Return the [X, Y] coordinate for the center point of the cell that contains the specified text.  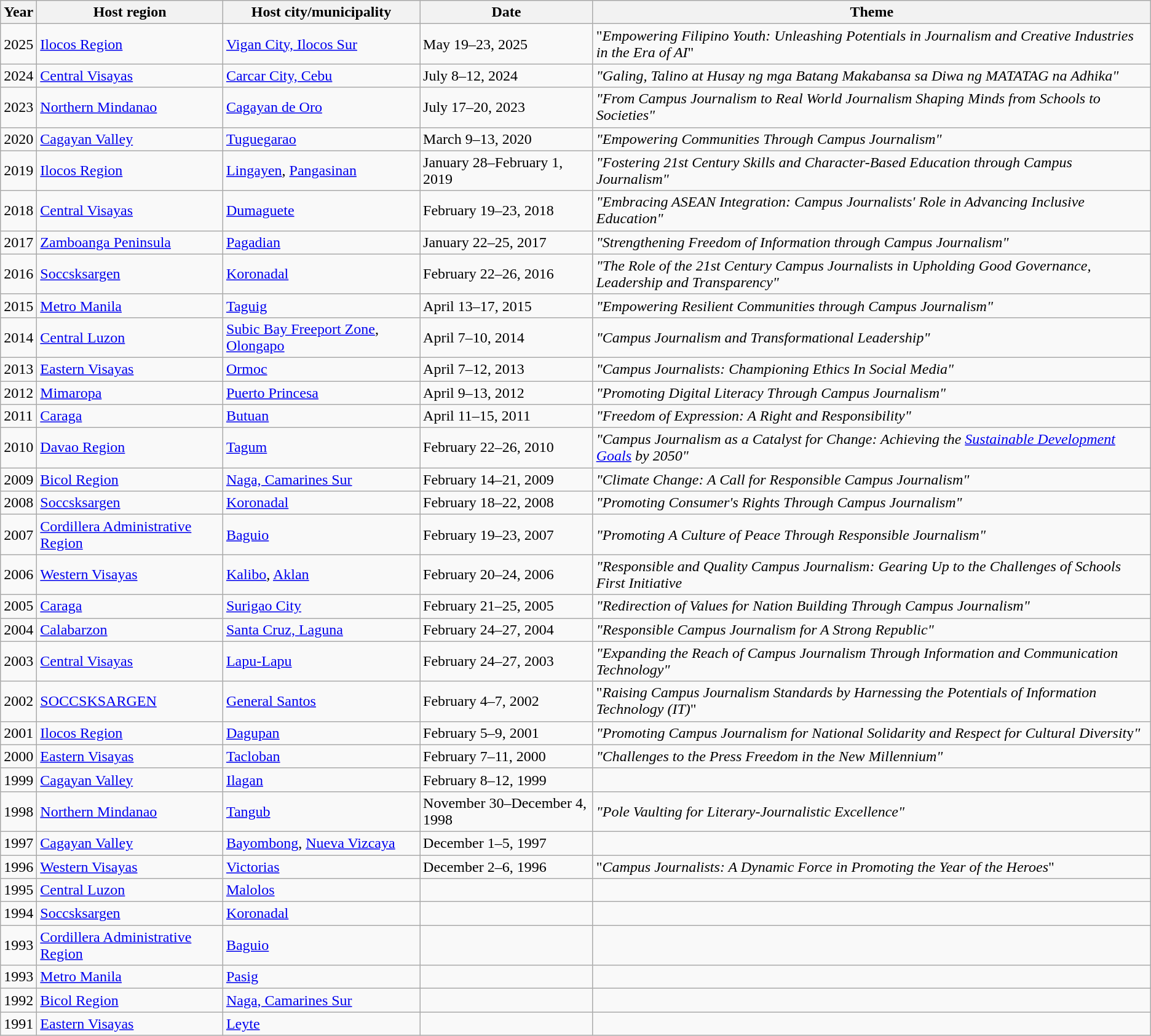
2025 [18, 44]
April 7–12, 2013 [507, 369]
"Empowering Resilient Communities through Campus Journalism" [872, 306]
Lingayen, Pangasinan [321, 171]
February 4–7, 2002 [507, 701]
Pagadian [321, 242]
Lapu-Lapu [321, 662]
"Raising Campus Journalism Standards by Harnessing the Potentials of Information Technology (IT)" [872, 701]
Vigan City, Ilocos Sur [321, 44]
Taguig [321, 306]
2016 [18, 274]
2002 [18, 701]
2000 [18, 756]
"Promoting Digital Literacy Through Campus Journalism" [872, 393]
"Promoting Consumer's Rights Through Campus Journalism" [872, 503]
General Santos [321, 701]
Surigao City [321, 606]
"The Role of the 21st Century Campus Journalists in Upholding Good Governance, Leadership and Transparency" [872, 274]
Kalibo, Aklan [321, 574]
"Expanding the Reach of Campus Journalism Through Information and Communication Technology" [872, 662]
1994 [18, 914]
"Campus Journalism as a Catalyst for Change: Achieving the Sustainable Development Goals by 2050" [872, 448]
July 17–20, 2023 [507, 107]
Pasig [321, 977]
2018 [18, 210]
Host region [130, 12]
February 22–26, 2016 [507, 274]
Dagupan [321, 733]
Puerto Princesa [321, 393]
Theme [872, 12]
2006 [18, 574]
January 28–February 1, 2019 [507, 171]
February 14–21, 2009 [507, 480]
Dumaguete [321, 210]
2011 [18, 416]
2014 [18, 337]
2004 [18, 630]
2010 [18, 448]
1992 [18, 1000]
"Pole Vaulting for Literary-Journalistic Excellence" [872, 812]
1996 [18, 866]
April 11–15, 2011 [507, 416]
Cagayan de Oro [321, 107]
1998 [18, 812]
"Campus Journalists: Championing Ethics In Social Media" [872, 369]
February 24–27, 2003 [507, 662]
July 8–12, 2024 [507, 76]
Ormoc [321, 369]
2024 [18, 76]
February 21–25, 2005 [507, 606]
2009 [18, 480]
Zamboanga Peninsula [130, 242]
2001 [18, 733]
April 9–13, 2012 [507, 393]
February 20–24, 2006 [507, 574]
2019 [18, 171]
"Strengthening Freedom of Information through Campus Journalism" [872, 242]
"Campus Journalists: A Dynamic Force in Promoting the Year of the Heroes" [872, 866]
"Embracing ASEAN Integration: Campus Journalists' Role in Advancing Inclusive Education" [872, 210]
"Responsible and Quality Campus Journalism: Gearing Up to the Challenges of Schools First Initiative [872, 574]
2023 [18, 107]
2012 [18, 393]
March 9–13, 2020 [507, 139]
"Fostering 21st Century Skills and Character-Based Education through Campus Journalism" [872, 171]
February 8–12, 1999 [507, 780]
April 13–17, 2015 [507, 306]
May 19–23, 2025 [507, 44]
"Responsible Campus Journalism for A Strong Republic" [872, 630]
Davao Region [130, 448]
February 19–23, 2007 [507, 535]
1995 [18, 890]
Carcar City, Cebu [321, 76]
2017 [18, 242]
"Empowering Communities Through Campus Journalism" [872, 139]
Host city/municipality [321, 12]
December 1–5, 1997 [507, 843]
"Galing, Talino at Husay ng mga Batang Makabansa sa Diwa ng MATATAG na Adhika" [872, 76]
"Climate Change: A Call for Responsible Campus Journalism" [872, 480]
2020 [18, 139]
Ilagan [321, 780]
Leyte [321, 1024]
Bayombong, Nueva Vizcaya [321, 843]
February 19–23, 2018 [507, 210]
2008 [18, 503]
"Redirection of Values for Nation Building Through Campus Journalism" [872, 606]
Malolos [321, 890]
1991 [18, 1024]
December 2–6, 1996 [507, 866]
February 5–9, 2001 [507, 733]
Date [507, 12]
2015 [18, 306]
"Promoting A Culture of Peace Through Responsible Journalism" [872, 535]
Subic Bay Freeport Zone, Olongapo [321, 337]
April 7–10, 2014 [507, 337]
"Empowering Filipino Youth: Unleashing Potentials in Journalism and Creative Industries in the Era of AI" [872, 44]
February 18–22, 2008 [507, 503]
Tacloban [321, 756]
Victorias [321, 866]
Tangub [321, 812]
February 22–26, 2010 [507, 448]
November 30–December 4, 1998 [507, 812]
Butuan [321, 416]
2005 [18, 606]
"From Campus Journalism to Real World Journalism Shaping Minds from Schools to Societies" [872, 107]
2003 [18, 662]
January 22–25, 2017 [507, 242]
Mimaropa [130, 393]
2007 [18, 535]
1997 [18, 843]
Year [18, 12]
February 7–11, 2000 [507, 756]
"Promoting Campus Journalism for National Solidarity and Respect for Cultural Diversity" [872, 733]
Tagum [321, 448]
"Challenges to the Press Freedom in the New Millennium" [872, 756]
"Freedom of Expression: A Right and Responsibility" [872, 416]
Tuguegarao [321, 139]
Calabarzon [130, 630]
SOCCSKSARGEN [130, 701]
Santa Cruz, Laguna [321, 630]
1999 [18, 780]
"Campus Journalism and Transformational Leadership" [872, 337]
February 24–27, 2004 [507, 630]
2013 [18, 369]
